Pinpoint the cell where the given text exists, returning its (X, Y) midpoint coordinate. 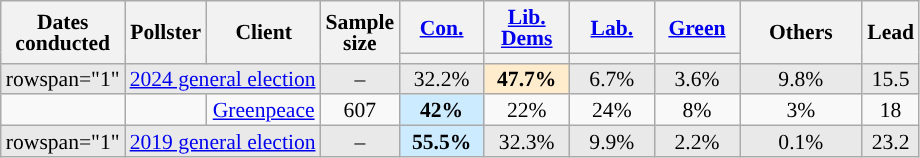
607 (360, 110)
3% (802, 110)
55.5% (442, 142)
23.2 (890, 142)
Lead (890, 32)
24% (612, 110)
8% (696, 110)
6.7% (612, 78)
3.6% (696, 78)
Samplesize (360, 32)
2.2% (696, 142)
2024 general election (223, 78)
18 (890, 110)
47.7% (526, 78)
32.3% (526, 142)
Lib. Dems (526, 27)
2019 general election (223, 142)
Datesconducted (63, 32)
Green (696, 27)
Greenpeace (264, 110)
9.9% (612, 142)
Others (802, 32)
32.2% (442, 78)
Con. (442, 27)
0.1% (802, 142)
9.8% (802, 78)
42% (442, 110)
15.5 (890, 78)
Pollster (166, 32)
Client (264, 32)
22% (526, 110)
Lab. (612, 27)
